Capture the cell that displays the provided text and extract its (x, y) central coordinate. 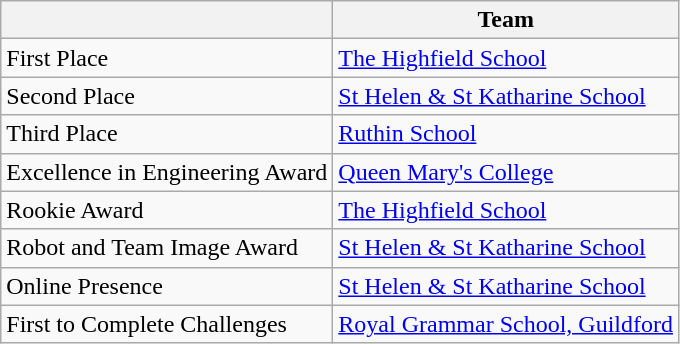
Royal Grammar School, Guildford (506, 324)
First to Complete Challenges (167, 324)
Excellence in Engineering Award (167, 172)
Robot and Team Image Award (167, 248)
First Place (167, 58)
Second Place (167, 96)
Ruthin School (506, 134)
Queen Mary's College (506, 172)
Team (506, 20)
Rookie Award (167, 210)
Online Presence (167, 286)
Third Place (167, 134)
